Scan for the cell matching the given text and deliver its (X, Y) coordinate at center. 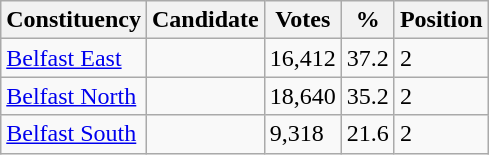
21.6 (368, 134)
37.2 (368, 58)
Belfast South (74, 134)
35.2 (368, 96)
18,640 (302, 96)
Candidate (205, 20)
9,318 (302, 134)
Votes (302, 20)
Belfast East (74, 58)
% (368, 20)
Constituency (74, 20)
Position (441, 20)
16,412 (302, 58)
Belfast North (74, 96)
